Search for the cell housing the specified text and yield its (x, y) center coordinate. 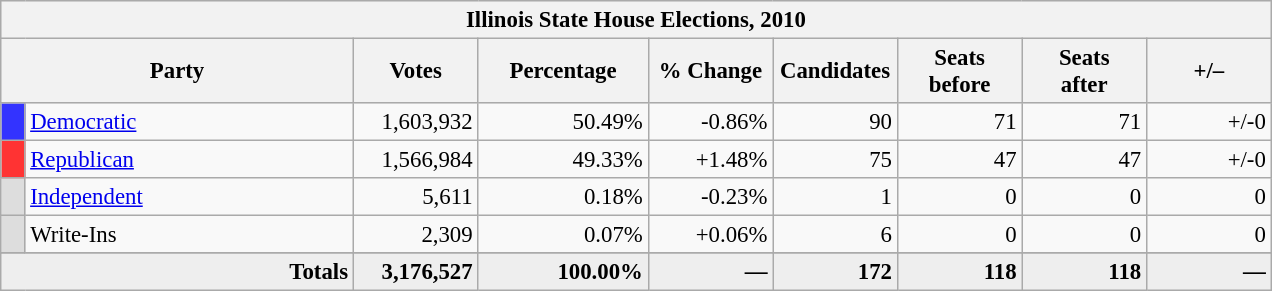
Seatsbefore (960, 72)
Republican (189, 160)
% Change (710, 72)
Independent (189, 197)
Percentage (563, 72)
-0.86% (710, 122)
Write-Ins (189, 235)
+0.06% (710, 235)
Illinois State House Elections, 2010 (636, 20)
75 (836, 160)
Party (178, 72)
1,603,932 (416, 122)
1 (836, 197)
2,309 (416, 235)
0.18% (563, 197)
90 (836, 122)
50.49% (563, 122)
Candidates (836, 72)
6 (836, 235)
0.07% (563, 235)
Democratic (189, 122)
+1.48% (710, 160)
1,566,984 (416, 160)
Seatsafter (1084, 72)
-0.23% (710, 197)
49.33% (563, 160)
Votes (416, 72)
5,611 (416, 197)
+/– (1208, 72)
